Determine the [X, Y] coordinate at the center of the cell enclosing the given text.  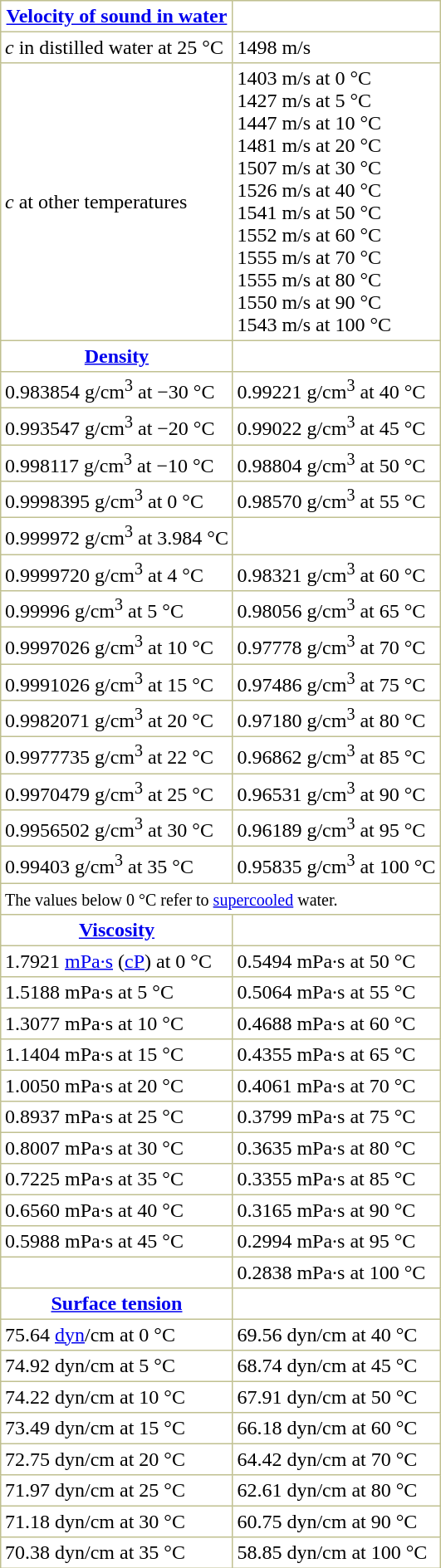
0.97778 g/cm3 at 70 °C [336, 646]
0.5988 mPa·s at 45 °C [116, 1241]
0.6560 mPa·s at 40 °C [116, 1210]
71.97 dyn/cm at 25 °C [116, 1490]
58.85 dyn/cm at 100 °C [336, 1552]
66.18 dyn/cm at 60 °C [336, 1428]
0.3165 mPa·s at 90 °C [336, 1210]
0.3355 mPa·s at 85 °C [336, 1179]
0.99022 g/cm3 at 45 °C [336, 427]
1.0050 mPa·s at 20 °C [116, 1086]
1.3077 mPa·s at 10 °C [116, 1023]
0.8937 mPa·s at 25 °C [116, 1116]
0.9956502 g/cm3 at 30 °C [116, 828]
0.95835 g/cm3 at 100 °C [336, 865]
0.98321 g/cm3 at 60 °C [336, 573]
0.2994 mPa·s at 95 °C [336, 1241]
The values below 0 °C refer to supercooled water. [221, 899]
0.8007 mPa·s at 30 °C [116, 1148]
1498 m/s [336, 47]
0.97180 g/cm3 at 80 °C [336, 719]
0.9997026 g/cm3 at 10 °C [116, 646]
c at other temperatures [116, 202]
73.49 dyn/cm at 15 °C [116, 1428]
0.983854 g/cm3 at −30 °C [116, 390]
0.3635 mPa·s at 80 °C [336, 1148]
70.38 dyn/cm at 35 °C [116, 1552]
0.5064 mPa·s at 55 °C [336, 992]
0.9991026 g/cm3 at 15 °C [116, 682]
Density [116, 356]
c in distilled water at 25 °C [116, 47]
74.92 dyn/cm at 5 °C [116, 1365]
75.64 dyn/cm at 0 °C [116, 1335]
60.75 dyn/cm at 90 °C [336, 1522]
0.96862 g/cm3 at 85 °C [336, 755]
1.5188 mPa·s at 5 °C [116, 992]
0.3799 mPa·s at 75 °C [336, 1116]
72.75 dyn/cm at 20 °C [116, 1459]
0.97486 g/cm3 at 75 °C [336, 682]
0.99221 g/cm3 at 40 °C [336, 390]
0.998117 g/cm3 at −10 °C [116, 463]
0.2838 mPa·s at 100 °C [336, 1272]
62.61 dyn/cm at 80 °C [336, 1490]
0.4688 mPa·s at 60 °C [336, 1023]
Velocity of sound in water [116, 17]
0.4355 mPa·s at 65 °C [336, 1054]
0.9998395 g/cm3 at 0 °C [116, 500]
0.98056 g/cm3 at 65 °C [336, 609]
74.22 dyn/cm at 10 °C [116, 1397]
0.993547 g/cm3 at −20 °C [116, 427]
67.91 dyn/cm at 50 °C [336, 1397]
0.96531 g/cm3 at 90 °C [336, 792]
1.1404 mPa·s at 15 °C [116, 1054]
64.42 dyn/cm at 70 °C [336, 1459]
0.9977735 g/cm3 at 22 °C [116, 755]
0.7225 mPa·s at 35 °C [116, 1179]
Surface tension [116, 1303]
0.9970479 g/cm3 at 25 °C [116, 792]
1.7921 mPa·s (cP) at 0 °C [116, 961]
0.99996 g/cm3 at 5 °C [116, 609]
0.99403 g/cm3 at 35 °C [116, 865]
68.74 dyn/cm at 45 °C [336, 1365]
Viscosity [116, 930]
0.96189 g/cm3 at 95 °C [336, 828]
0.4061 mPa·s at 70 °C [336, 1086]
0.9982071 g/cm3 at 20 °C [116, 719]
0.9999720 g/cm3 at 4 °C [116, 573]
0.5494 mPa·s at 50 °C [336, 961]
0.98804 g/cm3 at 50 °C [336, 463]
69.56 dyn/cm at 40 °C [336, 1335]
71.18 dyn/cm at 30 °C [116, 1522]
0.999972 g/cm3 at 3.984 °C [116, 536]
0.98570 g/cm3 at 55 °C [336, 500]
